Identify which cell holds the provided text, then report its (X, Y) central coordinate. 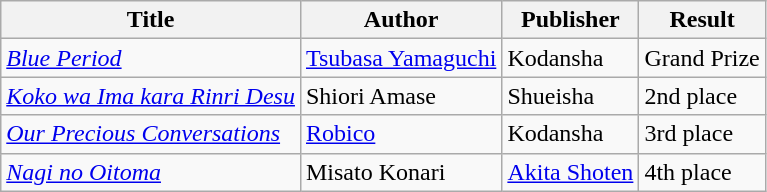
3rd place (702, 134)
Akita Shoten (570, 172)
Misato Konari (400, 172)
Robico (400, 134)
Shueisha (570, 96)
Blue Period (151, 58)
Nagi no Oitoma (151, 172)
Grand Prize (702, 58)
Koko wa Ima kara Rinri Desu (151, 96)
Author (400, 20)
Title (151, 20)
Our Precious Conversations (151, 134)
Tsubasa Yamaguchi (400, 58)
Result (702, 20)
Publisher (570, 20)
2nd place (702, 96)
Shiori Amase (400, 96)
4th place (702, 172)
